Extract the (x, y) coordinate from the center of the cell holding the provided text.  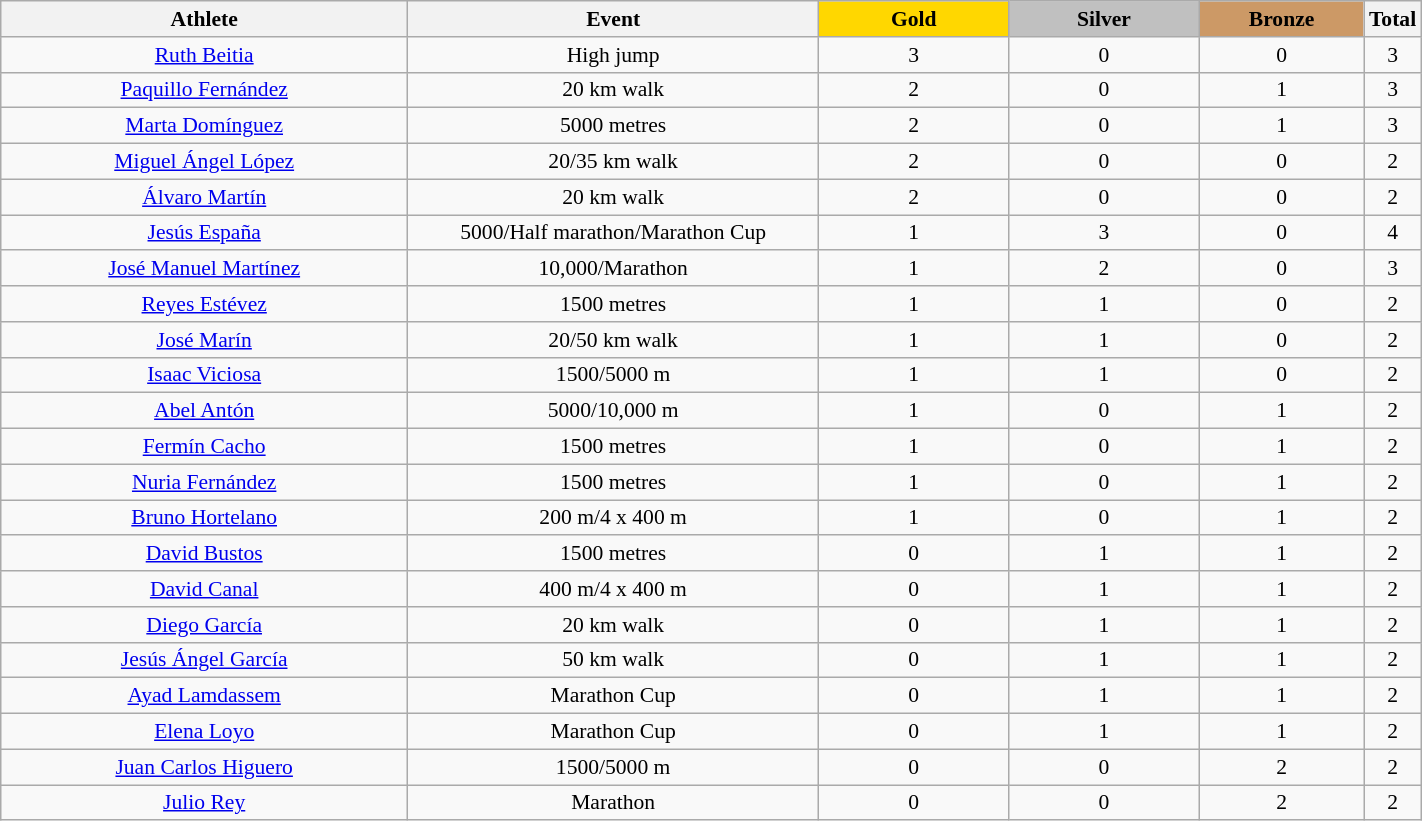
Bruno Hortelano (204, 518)
400 m/4 x 400 m (614, 589)
20/50 km walk (614, 340)
50 km walk (614, 660)
Álvaro Martín (204, 197)
José Manuel Martínez (204, 269)
Isaac Viciosa (204, 375)
5000/Half marathon/Marathon Cup (614, 233)
David Canal (204, 589)
Bronze (1282, 19)
Abel Antón (204, 411)
Juan Carlos Higuero (204, 767)
Ruth Beitia (204, 55)
Julio Rey (204, 803)
Jesús España (204, 233)
Gold (914, 19)
Athlete (204, 19)
Marta Domínguez (204, 126)
20/35 km walk (614, 162)
Total (1392, 19)
José Marín (204, 340)
Paquillo Fernández (204, 90)
200 m/4 x 400 m (614, 518)
5000/10,000 m (614, 411)
Nuria Fernández (204, 482)
10,000/Marathon (614, 269)
Event (614, 19)
Elena Loyo (204, 732)
David Bustos (204, 554)
4 (1392, 233)
Ayad Lamdassem (204, 696)
Diego García (204, 625)
Fermín Cacho (204, 447)
Miguel Ángel López (204, 162)
5000 metres (614, 126)
Marathon (614, 803)
Silver (1104, 19)
Jesús Ángel García (204, 660)
Reyes Estévez (204, 304)
High jump (614, 55)
